Search for the cell housing the specified text and yield its [X, Y] center coordinate. 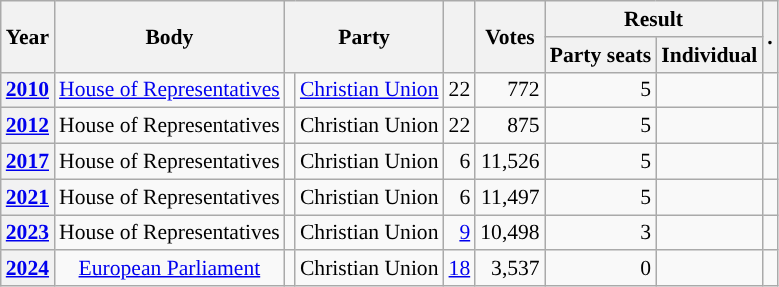
European Parliament [170, 269]
9 [460, 233]
18 [460, 269]
Votes [510, 36]
Result [654, 19]
2023 [28, 233]
2017 [28, 162]
875 [510, 126]
11,497 [510, 197]
10,498 [510, 233]
. [770, 36]
3,537 [510, 269]
Year [28, 36]
772 [510, 90]
2010 [28, 90]
3 [600, 233]
2024 [28, 269]
Party [364, 36]
2012 [28, 126]
Body [170, 36]
11,526 [510, 162]
Individual [709, 55]
Party seats [600, 55]
0 [600, 269]
2021 [28, 197]
